Extract the [x, y] coordinate from the center of the cell holding the provided text.  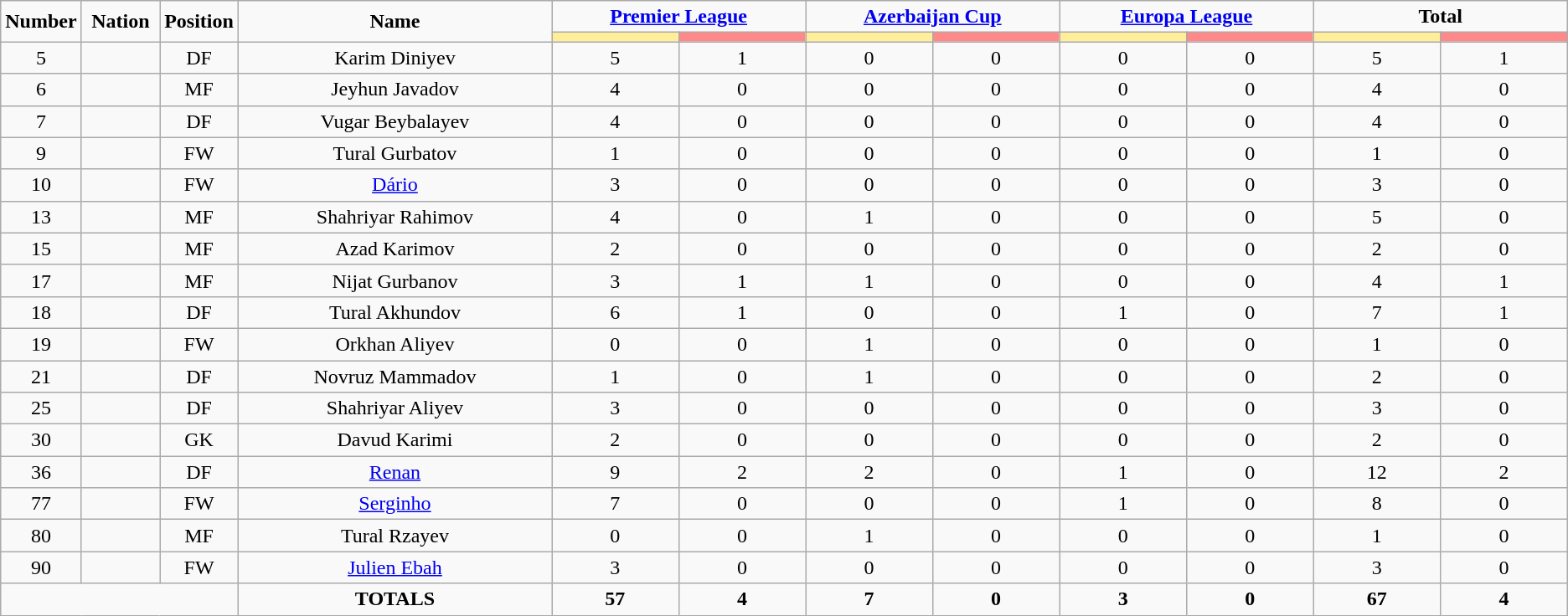
18 [41, 312]
Davud Karimi [395, 440]
GK [199, 440]
77 [41, 504]
Jeyhun Javadov [395, 90]
Orkhan Aliyev [395, 344]
Tural Rzayev [395, 536]
Vugar Beybalayev [395, 121]
10 [41, 185]
25 [41, 408]
19 [41, 344]
21 [41, 376]
Number [41, 22]
Name [395, 22]
12 [1377, 472]
36 [41, 472]
67 [1377, 599]
Total [1441, 17]
Azad Karimov [395, 249]
Julien Ebah [395, 567]
13 [41, 217]
Azerbaijan Cup [933, 17]
Novruz Mammadov [395, 376]
90 [41, 567]
Position [199, 22]
Tural Gurbatov [395, 153]
Renan [395, 472]
Karim Diniyev [395, 58]
15 [41, 249]
80 [41, 536]
17 [41, 280]
Dário [395, 185]
TOTALS [395, 599]
Tural Akhundov [395, 312]
Shahriyar Aliyev [395, 408]
Premier League [678, 17]
30 [41, 440]
Europa League [1186, 17]
Serginho [395, 504]
57 [615, 599]
Nijat Gurbanov [395, 280]
Shahriyar Rahimov [395, 217]
8 [1377, 504]
Nation [121, 22]
